Locate the cell with the specified text and output its [x, y] center coordinate. 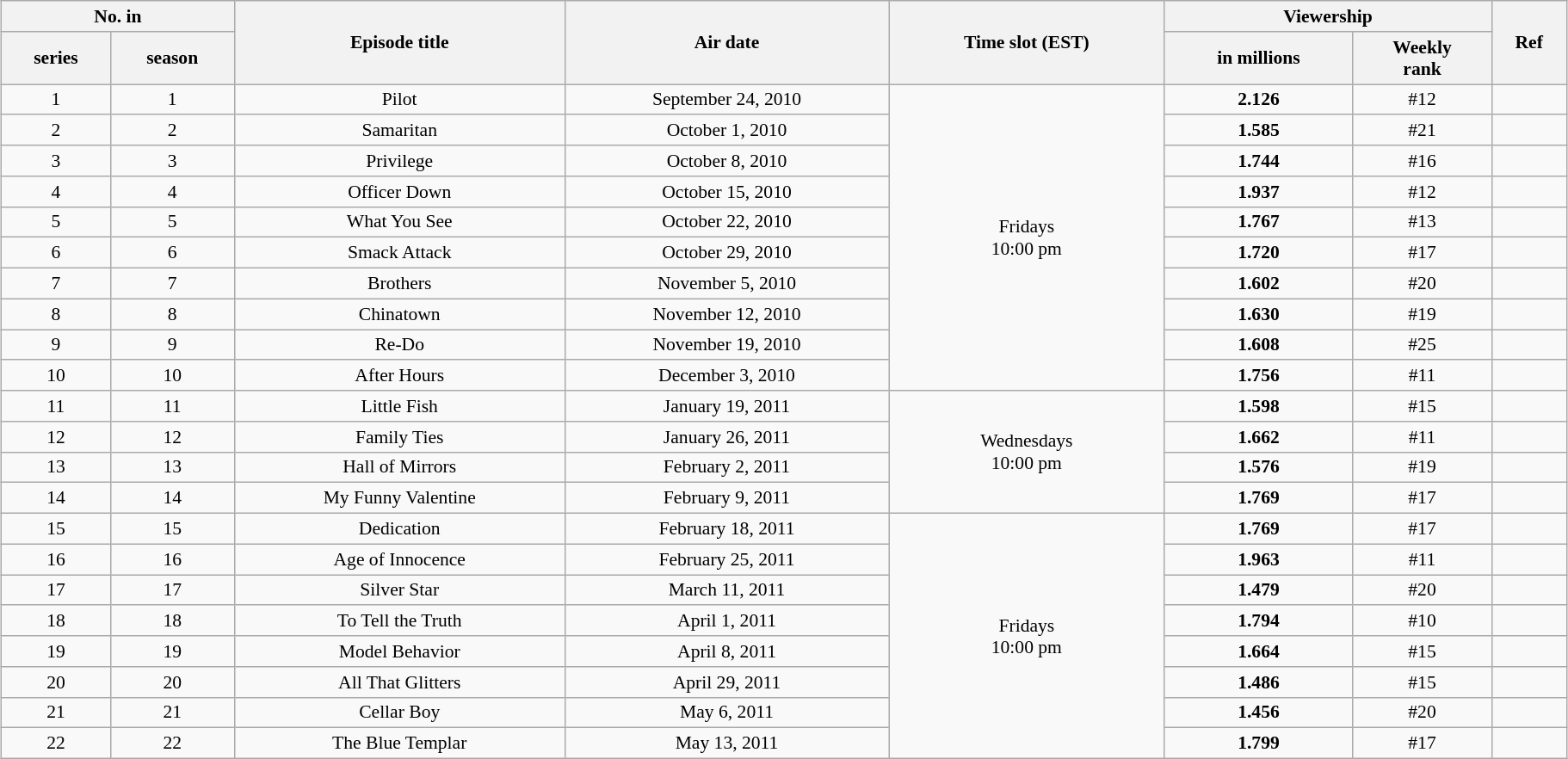
1.720 [1258, 253]
1.963 [1258, 559]
#10 [1422, 621]
October 22, 2010 [726, 222]
1.664 [1258, 651]
February 2, 2011 [726, 467]
Ref [1528, 43]
September 24, 2010 [726, 100]
2.126 [1258, 100]
Brothers [399, 284]
Re-Do [399, 345]
season [172, 59]
1.662 [1258, 437]
1.744 [1258, 161]
Silver Star [399, 590]
1.756 [1258, 376]
1.937 [1258, 192]
1.602 [1258, 284]
Cellar Boy [399, 713]
Air date [726, 43]
April 8, 2011 [726, 651]
November 19, 2010 [726, 345]
Time slot (EST) [1027, 43]
series [57, 59]
#13 [1422, 222]
October 1, 2010 [726, 131]
#25 [1422, 345]
My Funny Valentine [399, 498]
Pilot [399, 100]
Privilege [399, 161]
February 9, 2011 [726, 498]
November 5, 2010 [726, 284]
April 29, 2011 [726, 682]
January 26, 2011 [726, 437]
in millions [1258, 59]
May 6, 2011 [726, 713]
#21 [1422, 131]
All That Glitters [399, 682]
Samaritan [399, 131]
After Hours [399, 376]
April 1, 2011 [726, 621]
January 19, 2011 [726, 406]
Dedication [399, 529]
1.608 [1258, 345]
October 15, 2010 [726, 192]
1.585 [1258, 131]
Hall of Mirrors [399, 467]
Episode title [399, 43]
What You See [399, 222]
1.456 [1258, 713]
Viewership [1328, 16]
1.479 [1258, 590]
November 12, 2010 [726, 314]
February 18, 2011 [726, 529]
1.767 [1258, 222]
March 11, 2011 [726, 590]
#16 [1422, 161]
No. in [118, 16]
Wednesdays 10:00 pm [1027, 452]
1.486 [1258, 682]
Chinatown [399, 314]
1.630 [1258, 314]
Age of Innocence [399, 559]
May 13, 2011 [726, 744]
To Tell the Truth [399, 621]
Little Fish [399, 406]
Weekly rank [1422, 59]
October 29, 2010 [726, 253]
1.799 [1258, 744]
Officer Down [399, 192]
Model Behavior [399, 651]
December 3, 2010 [726, 376]
Family Ties [399, 437]
Smack Attack [399, 253]
1.576 [1258, 467]
1.598 [1258, 406]
October 8, 2010 [726, 161]
February 25, 2011 [726, 559]
1.794 [1258, 621]
The Blue Templar [399, 744]
